Return the [x, y] coordinate for the center point of the cell that contains the specified text.  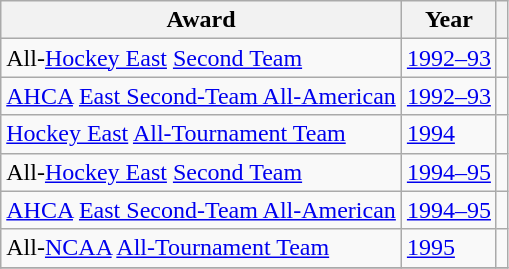
Award [202, 20]
1994 [448, 134]
Year [448, 20]
1995 [448, 248]
Hockey East All-Tournament Team [202, 134]
All-NCAA All-Tournament Team [202, 248]
